For the text-containing cell, return its midpoint in (X, Y) coordinate format. 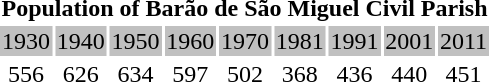
2011 (464, 41)
1960 (190, 41)
1981 (300, 41)
2001 (409, 41)
1970 (245, 41)
1950 (136, 41)
1930 (26, 41)
1991 (354, 41)
1940 (81, 41)
